Return the [X, Y] coordinate for the center point of the cell that contains the specified text.  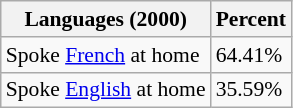
64.41% [251, 55]
Spoke French at home [106, 55]
Languages (2000) [106, 19]
Percent [251, 19]
Spoke English at home [106, 90]
35.59% [251, 90]
